Output the (X, Y) coordinate of the center of the cell containing the given text.  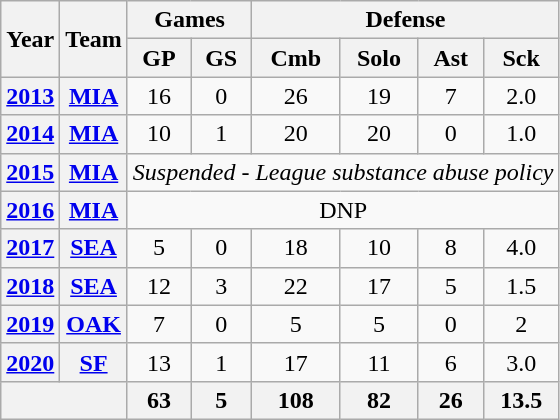
DNP (343, 210)
2015 (30, 172)
1.5 (521, 286)
Ast (450, 58)
2014 (30, 134)
19 (379, 96)
11 (379, 362)
3 (222, 286)
2 (521, 324)
63 (158, 400)
2017 (30, 248)
22 (296, 286)
Solo (379, 58)
2016 (30, 210)
Cmb (296, 58)
2013 (30, 96)
16 (158, 96)
108 (296, 400)
OAK (94, 324)
1.0 (521, 134)
Defense (406, 20)
2020 (30, 362)
2019 (30, 324)
6 (450, 362)
Sck (521, 58)
8 (450, 248)
12 (158, 286)
GP (158, 58)
13.5 (521, 400)
Team (94, 39)
Suspended - League substance abuse policy (343, 172)
SF (94, 362)
2.0 (521, 96)
GS (222, 58)
82 (379, 400)
Games (190, 20)
18 (296, 248)
13 (158, 362)
4.0 (521, 248)
3.0 (521, 362)
2018 (30, 286)
Year (30, 39)
